Determine the (x, y) coordinate at the center of the cell enclosing the given text.  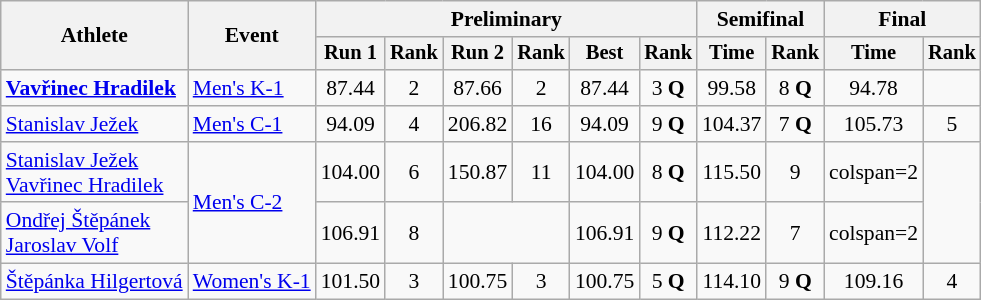
101.50 (350, 282)
9 (795, 172)
Run 2 (478, 54)
Semifinal (760, 19)
Vavřinec Hradilek (94, 88)
Ondřej ŠtěpánekJaroslav Volf (94, 234)
112.22 (732, 234)
16 (541, 124)
99.58 (732, 88)
Best (604, 54)
Stanislav JežekVavřinec Hradilek (94, 172)
150.87 (478, 172)
Event (252, 36)
Athlete (94, 36)
105.73 (874, 124)
206.82 (478, 124)
5 Q (668, 282)
Run 1 (350, 54)
Women's K-1 (252, 282)
Men's C-1 (252, 124)
Štěpánka Hilgertová (94, 282)
94.78 (874, 88)
11 (541, 172)
109.16 (874, 282)
8 (414, 234)
104.37 (732, 124)
7 Q (795, 124)
5 (952, 124)
87.66 (478, 88)
Men's K-1 (252, 88)
Men's C-2 (252, 203)
115.50 (732, 172)
Stanislav Ježek (94, 124)
6 (414, 172)
7 (795, 234)
Final (902, 19)
3 Q (668, 88)
114.10 (732, 282)
Preliminary (506, 19)
